Capture the cell that displays the provided text and extract its [x, y] central coordinate. 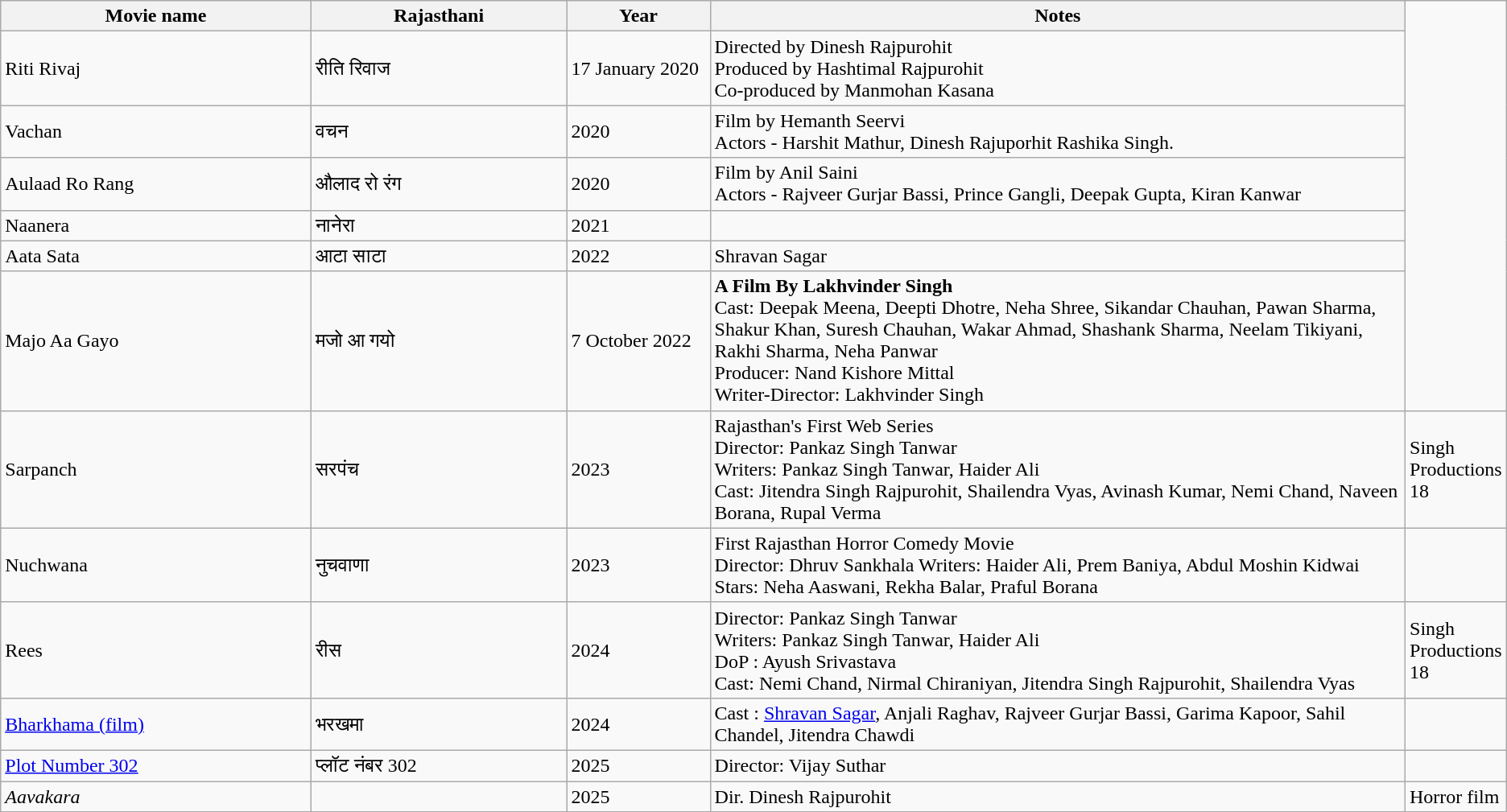
वचन [439, 132]
Aulaad Ro Rang [156, 183]
औलाद रो रंग [439, 183]
Sarpanch [156, 469]
Rees [156, 650]
Bharkhama (film) [156, 724]
Majo Aa Gayo [156, 341]
Aavakara [156, 796]
Cast : Shravan Sagar, Anjali Raghav, Rajveer Gurjar Bassi, Garima Kapoor, Sahil Chandel, Jitendra Chawdi [1058, 724]
रीस [439, 650]
नानेरा [439, 225]
2022 [638, 256]
प्लॉट नंबर 302 [439, 765]
Aata Sata [156, 256]
Plot Number 302 [156, 765]
रीति रिवाज [439, 68]
Naanera [156, 225]
Film by Hemanth SeerviActors - Harshit Mathur, Dinesh Rajuporhit Rashika Singh. [1058, 132]
Directed by Dinesh RajpurohitProduced by Hashtimal RajpurohitCo-produced by Manmohan Kasana [1058, 68]
Riti Rivaj [156, 68]
Shravan Sagar [1058, 256]
भरखमा [439, 724]
मजो आ गयो [439, 341]
Notes [1058, 16]
Year [638, 16]
नुचवाणा [439, 565]
7 October 2022 [638, 341]
सरपंच [439, 469]
आटा साटा [439, 256]
Nuchwana [156, 565]
Horror film [1456, 796]
Movie name [156, 16]
Dir. Dinesh Rajpurohit [1058, 796]
Film by Anil SainiActors - Rajveer Gurjar Bassi, Prince Gangli, Deepak Gupta, Kiran Kanwar [1058, 183]
2021 [638, 225]
17 January 2020 [638, 68]
Rajasthani [439, 16]
Vachan [156, 132]
Director: Vijay Suthar [1058, 765]
